Provide the (X, Y) coordinate of the cell's center where the given text is located.  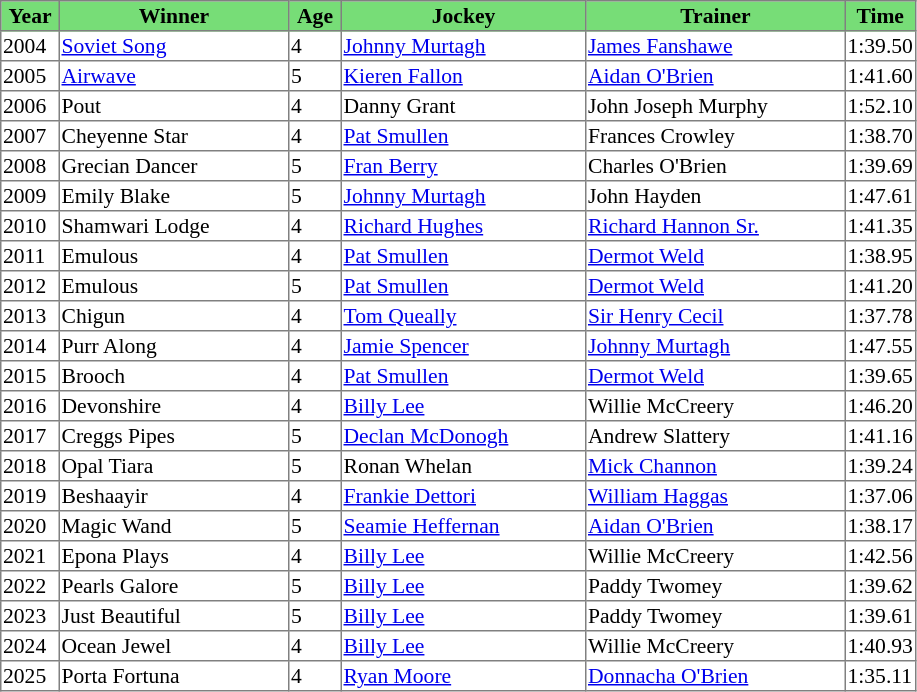
2021 (30, 556)
Sir Henry Cecil (716, 316)
Epona Plays (174, 556)
Tom Queally (463, 316)
Donnacha O'Brien (716, 676)
2016 (30, 406)
Winner (174, 16)
Danny Grant (463, 106)
James Fanshawe (716, 46)
Age (315, 16)
2014 (30, 346)
1:40.93 (880, 646)
William Haggas (716, 496)
Richard Hannon Sr. (716, 226)
Richard Hughes (463, 226)
2020 (30, 526)
1:46.20 (880, 406)
Ocean Jewel (174, 646)
Time (880, 16)
Trainer (716, 16)
Devonshire (174, 406)
1:39.69 (880, 166)
Purr Along (174, 346)
2004 (30, 46)
1:41.20 (880, 286)
Seamie Heffernan (463, 526)
Opal Tiara (174, 466)
1:41.60 (880, 76)
Fran Berry (463, 166)
1:39.50 (880, 46)
Year (30, 16)
2018 (30, 466)
Brooch (174, 376)
1:41.16 (880, 436)
Chigun (174, 316)
1:39.24 (880, 466)
1:38.95 (880, 256)
1:52.10 (880, 106)
Emily Blake (174, 196)
2010 (30, 226)
Magic Wand (174, 526)
2015 (30, 376)
2023 (30, 616)
Declan McDonogh (463, 436)
Jockey (463, 16)
Grecian Dancer (174, 166)
Frankie Dettori (463, 496)
2013 (30, 316)
Frances Crowley (716, 136)
Cheyenne Star (174, 136)
Beshaayir (174, 496)
2005 (30, 76)
2024 (30, 646)
1:39.61 (880, 616)
2017 (30, 436)
Pout (174, 106)
Ronan Whelan (463, 466)
2012 (30, 286)
Porta Fortuna (174, 676)
1:38.70 (880, 136)
2006 (30, 106)
Creggs Pipes (174, 436)
Just Beautiful (174, 616)
Soviet Song (174, 46)
1:37.06 (880, 496)
2019 (30, 496)
1:37.78 (880, 316)
1:42.56 (880, 556)
Shamwari Lodge (174, 226)
Ryan Moore (463, 676)
1:35.11 (880, 676)
Charles O'Brien (716, 166)
2007 (30, 136)
Jamie Spencer (463, 346)
2008 (30, 166)
1:41.35 (880, 226)
Kieren Fallon (463, 76)
John Joseph Murphy (716, 106)
1:38.17 (880, 526)
Andrew Slattery (716, 436)
John Hayden (716, 196)
Mick Channon (716, 466)
1:39.65 (880, 376)
Airwave (174, 76)
1:39.62 (880, 586)
2011 (30, 256)
2022 (30, 586)
1:47.55 (880, 346)
2025 (30, 676)
1:47.61 (880, 196)
Pearls Galore (174, 586)
2009 (30, 196)
